From the cell containing the given text, extract its center point as (X, Y) coordinate. 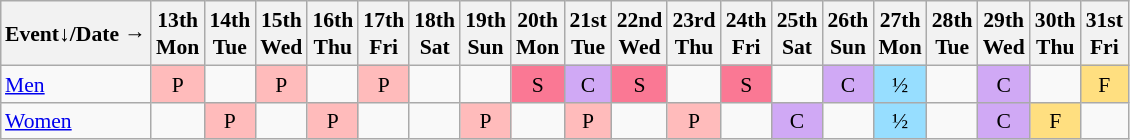
20thMon (538, 33)
15thWed (281, 33)
30thThu (1056, 33)
Event↓/Date → (76, 33)
27thMon (900, 33)
31stFri (1104, 33)
Men (76, 84)
26thSun (848, 33)
18thSat (434, 33)
23rdThu (694, 33)
16thThu (332, 33)
Women (76, 120)
29thWed (1004, 33)
14thTue (230, 33)
19thSun (486, 33)
25thSat (798, 33)
21stTue (588, 33)
17thFri (384, 33)
13thMon (178, 33)
28thTue (952, 33)
22ndWed (640, 33)
24thFri (746, 33)
